Find where the given text appears and provide that cell's center as [X, Y] coordinate. 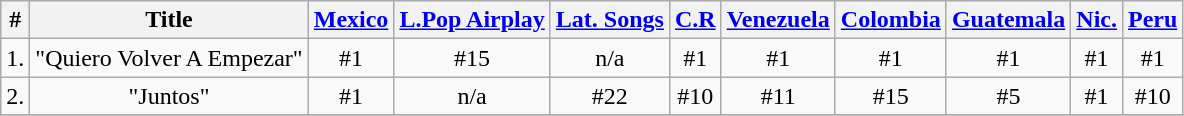
Nic. [1097, 20]
Guatemala [1008, 20]
Title [169, 20]
Mexico [351, 20]
Colombia [890, 20]
C.R [695, 20]
"Quiero Volver A Empezar" [169, 58]
Lat. Songs [610, 20]
1. [16, 58]
Peru [1152, 20]
#22 [610, 96]
#5 [1008, 96]
#11 [778, 96]
2. [16, 96]
"Juntos" [169, 96]
# [16, 20]
L.Pop Airplay [472, 20]
Venezuela [778, 20]
